Return the [X, Y] coordinate for the center point of the cell that contains the specified text.  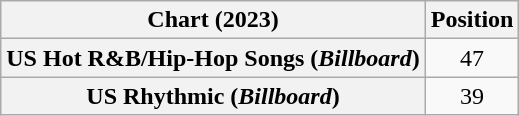
US Hot R&B/Hip-Hop Songs (Billboard) [213, 58]
US Rhythmic (Billboard) [213, 96]
Chart (2023) [213, 20]
Position [472, 20]
39 [472, 96]
47 [472, 58]
